Locate the cell with the specified text and output its (x, y) center coordinate. 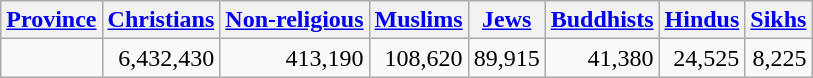
Muslims (418, 20)
Buddhists (602, 20)
8,225 (778, 58)
413,190 (294, 58)
Jews (506, 20)
Hindus (702, 20)
Christians (161, 20)
6,432,430 (161, 58)
Sikhs (778, 20)
108,620 (418, 58)
Non-religious (294, 20)
89,915 (506, 58)
24,525 (702, 58)
41,380 (602, 58)
Province (52, 20)
